Scan for the cell matching the given text and deliver its [x, y] coordinate at center. 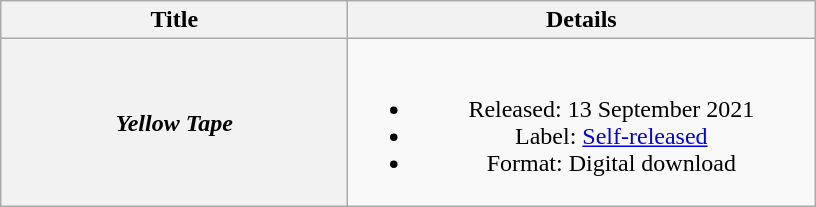
Details [582, 20]
Released: 13 September 2021Label: Self-releasedFormat: Digital download [582, 122]
Yellow Tape [174, 122]
Title [174, 20]
